Detect which cell encompasses the target text, then output its [x, y] center coordinate. 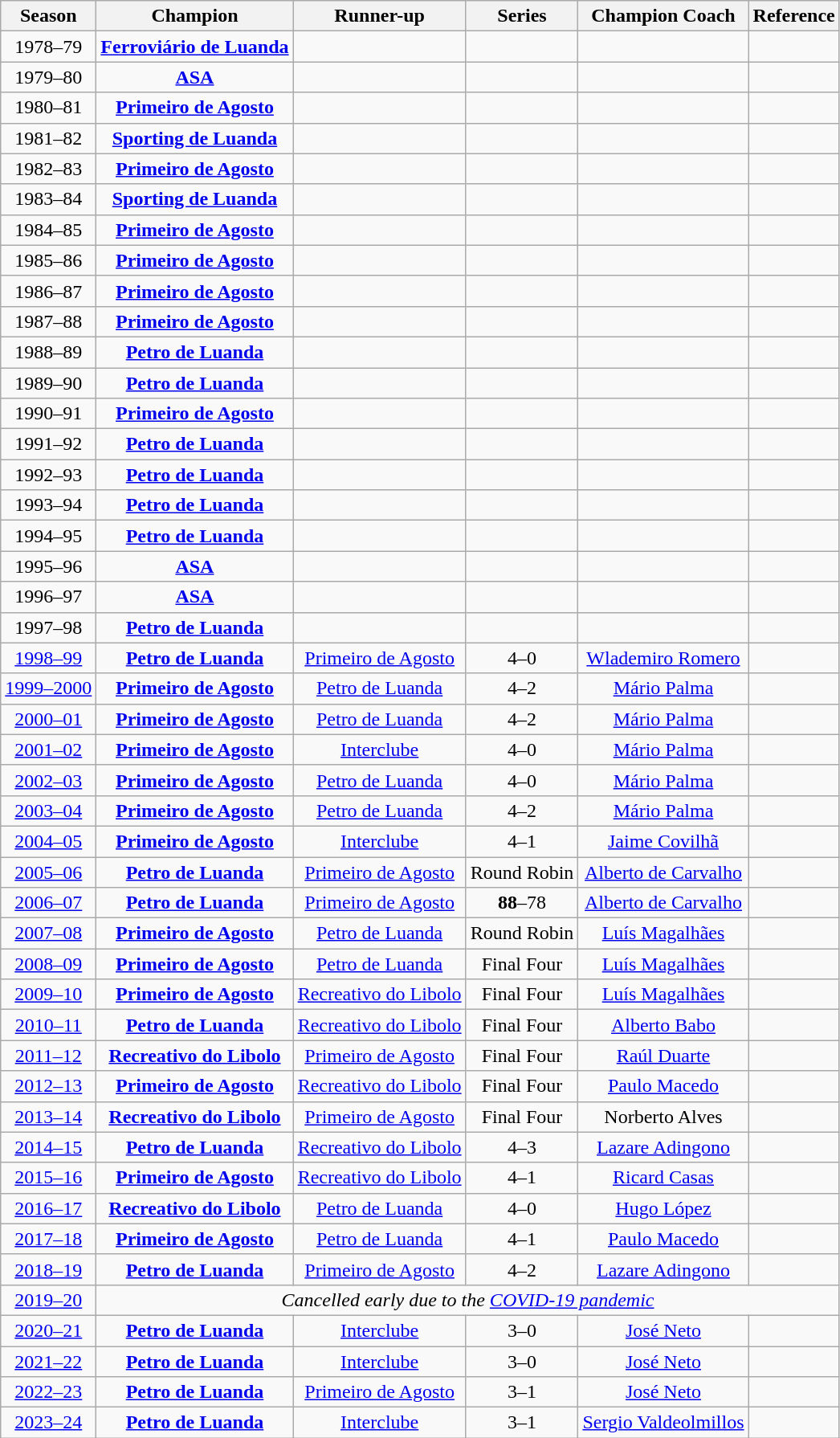
Raúl Duarte [663, 1056]
1995–96 [48, 566]
2005–06 [48, 872]
Ferroviário de Luanda [194, 47]
2000–01 [48, 719]
Ricard Casas [663, 1178]
1999–2000 [48, 688]
1993–94 [48, 505]
Norberto Alves [663, 1117]
1997–98 [48, 627]
2009–10 [48, 995]
88–78 [522, 903]
Champion [194, 16]
1982–83 [48, 169]
2019–20 [48, 1300]
1985–86 [48, 260]
1979–80 [48, 77]
1980–81 [48, 108]
2011–12 [48, 1056]
1984–85 [48, 230]
1978–79 [48, 47]
2022–23 [48, 1392]
1994–95 [48, 536]
Cancelled early due to the COVID-19 pandemic [467, 1300]
1991–92 [48, 444]
1988–89 [48, 352]
Alberto Babo [663, 1025]
Sergio Valdeolmillos [663, 1423]
Champion Coach [663, 16]
Hugo López [663, 1208]
2010–11 [48, 1025]
2007–08 [48, 933]
1990–91 [48, 414]
1986–87 [48, 291]
Series [522, 16]
1996–97 [48, 597]
2023–24 [48, 1423]
Season [48, 16]
2013–14 [48, 1117]
2015–16 [48, 1178]
2018–19 [48, 1269]
2008–09 [48, 964]
1983–84 [48, 199]
2017–18 [48, 1239]
2003–04 [48, 811]
1989–90 [48, 383]
1992–93 [48, 475]
2001–02 [48, 750]
2020–21 [48, 1330]
Jaime Covilhã [663, 841]
Reference [793, 16]
1998–99 [48, 658]
1987–88 [48, 321]
Runner-up [379, 16]
4–3 [522, 1147]
2016–17 [48, 1208]
2014–15 [48, 1147]
2002–03 [48, 780]
2006–07 [48, 903]
2021–22 [48, 1362]
Wlademiro Romero [663, 658]
2012–13 [48, 1086]
1981–82 [48, 138]
2004–05 [48, 841]
